Return (X, Y) of the center of cell containing provided text 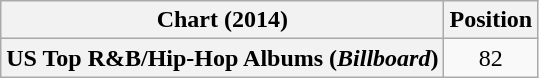
US Top R&B/Hip-Hop Albums (Billboard) (222, 58)
Chart (2014) (222, 20)
Position (491, 20)
82 (491, 58)
